For the text-containing cell, return its midpoint in [X, Y] coordinate format. 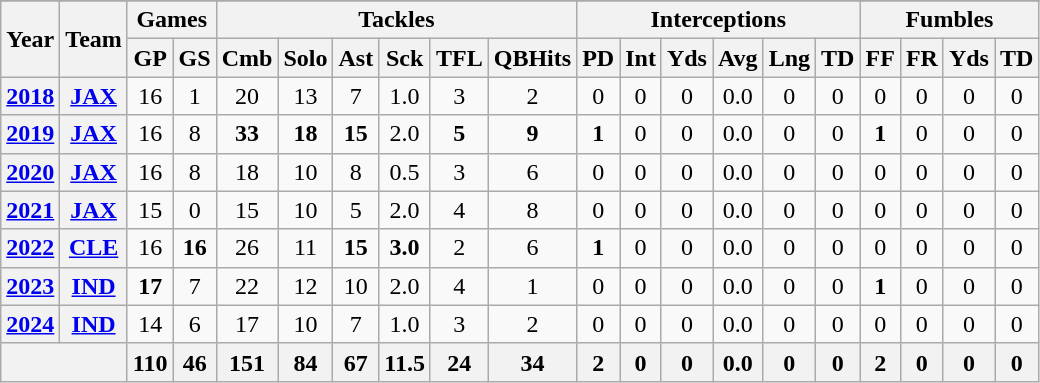
Ast [356, 58]
26 [247, 248]
FF [880, 58]
Games [172, 20]
TFL [459, 58]
FR [922, 58]
9 [532, 134]
GS [194, 58]
Solo [306, 58]
GP [150, 58]
Fumbles [950, 20]
24 [459, 362]
CLE [94, 248]
Cmb [247, 58]
3.0 [405, 248]
46 [194, 362]
2020 [30, 172]
PD [598, 58]
2019 [30, 134]
2022 [30, 248]
Int [641, 58]
11.5 [405, 362]
20 [247, 96]
11 [306, 248]
Tackles [396, 20]
13 [306, 96]
Team [94, 39]
Year [30, 39]
2021 [30, 210]
33 [247, 134]
2018 [30, 96]
67 [356, 362]
Interceptions [718, 20]
Avg [738, 58]
0.5 [405, 172]
22 [247, 286]
Sck [405, 58]
110 [150, 362]
Lng [789, 58]
2024 [30, 324]
12 [306, 286]
14 [150, 324]
84 [306, 362]
151 [247, 362]
34 [532, 362]
2023 [30, 286]
QBHits [532, 58]
